From the cell containing the given text, extract its center point as [X, Y] coordinate. 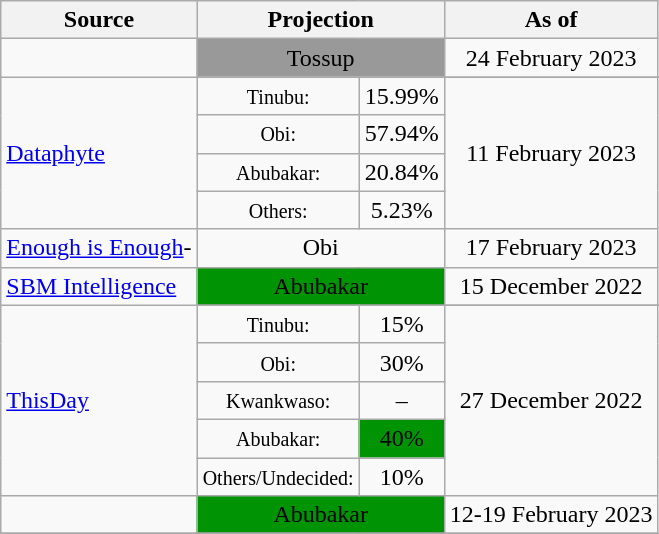
15.99% [402, 96]
Source [99, 20]
5.23% [402, 210]
As of [551, 20]
10% [402, 477]
Kwankwaso: [278, 400]
Others/Undecided: [278, 477]
24 February 2023 [551, 58]
Tossup [320, 58]
SBM Intelligence [99, 286]
20.84% [402, 172]
Projection [320, 20]
15% [402, 324]
17 February 2023 [551, 248]
30% [402, 362]
Enough is Enough- [99, 248]
Obi [320, 248]
Others: [278, 210]
Dataphyte [99, 153]
11 February 2023 [551, 153]
57.94% [402, 134]
12-19 February 2023 [551, 515]
ThisDay [99, 400]
– [402, 400]
15 December 2022 [551, 286]
40% [402, 438]
27 December 2022 [551, 400]
